Search for the cell housing the specified text and yield its (x, y) center coordinate. 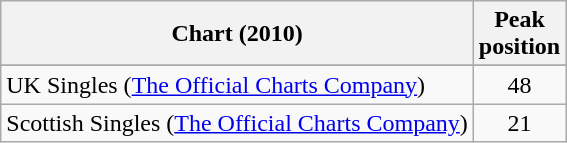
UK Singles (The Official Charts Company) (238, 85)
Peakposition (519, 34)
21 (519, 123)
48 (519, 85)
Chart (2010) (238, 34)
Scottish Singles (The Official Charts Company) (238, 123)
